Return [X, Y] of the center of cell containing provided text 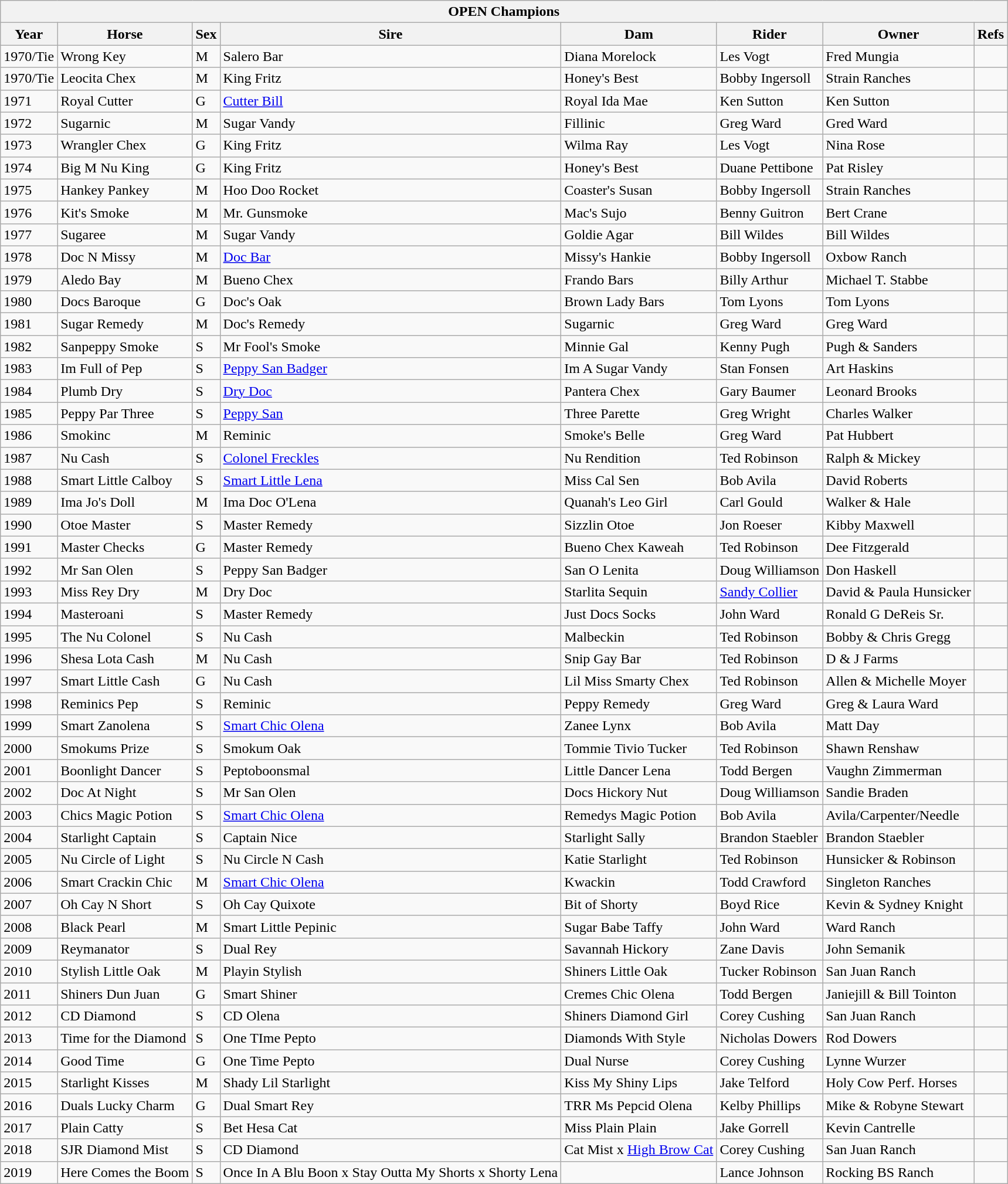
Refs [990, 34]
1998 [29, 704]
1971 [29, 101]
Leonard Brooks [898, 391]
1995 [29, 636]
Sandy Collier [769, 592]
Starlita Sequin [639, 592]
1989 [29, 503]
Year [29, 34]
Smart Crackin Chic [125, 882]
Smart Zanolena [125, 726]
Frando Bars [639, 280]
Sire [391, 34]
Horse [125, 34]
Cutter Bill [391, 101]
2017 [29, 1128]
Savannah Hickory [639, 949]
1981 [29, 324]
David & Paula Hunsicker [898, 592]
Bit of Shorty [639, 904]
Just Docs Socks [639, 614]
Michael T. Stabbe [898, 280]
Here Comes the Boom [125, 1172]
Leocita Chex [125, 79]
Captain Nice [391, 837]
Mr Fool's Smoke [391, 347]
CD Olena [391, 1016]
Sanpeppy Smoke [125, 347]
Dee Fitzgerald [898, 547]
Smart Little Pepinic [391, 927]
Coaster's Susan [639, 190]
2013 [29, 1039]
Pantera Chex [639, 391]
Oh Cay N Short [125, 904]
Bueno Chex [391, 280]
Goldie Agar [639, 235]
Sizzlin Otoe [639, 525]
1994 [29, 614]
Doc At Night [125, 793]
Singleton Ranches [898, 882]
Todd Crawford [769, 882]
D & J Farms [898, 659]
Sugar Remedy [125, 324]
Jon Roeser [769, 525]
Mac's Sujo [639, 212]
Dam [639, 34]
Im A Sugar Vandy [639, 369]
1980 [29, 302]
Kevin & Sydney Knight [898, 904]
Smoke's Belle [639, 436]
Tommie Tivio Tucker [639, 748]
2015 [29, 1083]
1978 [29, 257]
Carl Gould [769, 503]
2000 [29, 748]
Wrangler Chex [125, 145]
Kelby Phillips [769, 1105]
Colonel Freckles [391, 458]
1985 [29, 413]
One TIme Pepto [391, 1039]
Fillinic [639, 123]
1987 [29, 458]
Brown Lady Bars [639, 302]
Good Time [125, 1061]
Mike & Robyne Stewart [898, 1105]
Nina Rose [898, 145]
Janiejill & Bill Tointon [898, 994]
1983 [29, 369]
1990 [29, 525]
2019 [29, 1172]
John Semanik [898, 949]
Oxbow Ranch [898, 257]
Lynne Wurzer [898, 1061]
1977 [29, 235]
Time for the Diamond [125, 1039]
Otoe Master [125, 525]
1993 [29, 592]
Playin Stylish [391, 971]
Smart Shiner [391, 994]
1972 [29, 123]
Owner [898, 34]
Zane Davis [769, 949]
Shiners Dun Juan [125, 994]
Greg & Laura Ward [898, 704]
Mr. Gunsmoke [391, 212]
Kit's Smoke [125, 212]
Nu Rendition [639, 458]
Hunsicker & Robinson [898, 860]
Wilma Ray [639, 145]
Snip Gay Bar [639, 659]
Cremes Chic Olena [639, 994]
Hoo Doo Rocket [391, 190]
2005 [29, 860]
1976 [29, 212]
1997 [29, 681]
Avila/Carpenter/Needle [898, 815]
Plumb Dry [125, 391]
1991 [29, 547]
Quanah's Leo Girl [639, 503]
2018 [29, 1150]
Plain Catty [125, 1128]
Zanee Lynx [639, 726]
Boyd Rice [769, 904]
Gary Baumer [769, 391]
Rocking BS Ranch [898, 1172]
Jake Telford [769, 1083]
Reminics Pep [125, 704]
Holy Cow Perf. Horses [898, 1083]
2010 [29, 971]
Ronald G DeReis Sr. [898, 614]
2014 [29, 1061]
1979 [29, 280]
Smokum Oak [391, 748]
Greg Wright [769, 413]
Tucker Robinson [769, 971]
Once In A Blu Boon x Stay Outta My Shorts x Shorty Lena [391, 1172]
Allen & Michelle Moyer [898, 681]
Starlight Kisses [125, 1083]
Jake Gorrell [769, 1128]
Ima Jo's Doll [125, 503]
2004 [29, 837]
Pugh & Sanders [898, 347]
Bert Crane [898, 212]
Hankey Pankey [125, 190]
Three Parette [639, 413]
Kiss My Shiny Lips [639, 1083]
Master Checks [125, 547]
Billy Arthur [769, 280]
Black Pearl [125, 927]
Miss Rey Dry [125, 592]
2002 [29, 793]
Royal Cutter [125, 101]
Peppy Remedy [639, 704]
San O Lenita [639, 569]
Royal Ida Mae [639, 101]
Pat Hubbert [898, 436]
Cat Mist x High Brow Cat [639, 1150]
Doc Bar [391, 257]
Miss Plain Plain [639, 1128]
Dual Rey [391, 949]
Rod Dowers [898, 1039]
Oh Cay Quixote [391, 904]
1982 [29, 347]
Ralph & Mickey [898, 458]
1973 [29, 145]
Walker & Hale [898, 503]
1992 [29, 569]
Dual Nurse [639, 1061]
Shesa Lota Cash [125, 659]
Shiners Diamond Girl [639, 1016]
Bueno Chex Kaweah [639, 547]
1996 [29, 659]
Malbeckin [639, 636]
Starlight Sally [639, 837]
1975 [29, 190]
Nu Circle of Light [125, 860]
Charles Walker [898, 413]
2007 [29, 904]
Peptoboonsmal [391, 771]
The Nu Colonel [125, 636]
Diamonds With Style [639, 1039]
2003 [29, 815]
Doc N Missy [125, 257]
Little Dancer Lena [639, 771]
Reymanator [125, 949]
Pat Risley [898, 168]
2009 [29, 949]
Don Haskell [898, 569]
Smart Little Calboy [125, 480]
SJR Diamond Mist [125, 1150]
Docs Baroque [125, 302]
Bet Hesa Cat [391, 1128]
Peppy San [391, 413]
Rider [769, 34]
Nu Circle N Cash [391, 860]
David Roberts [898, 480]
1999 [29, 726]
OPEN Champions [504, 12]
Nicholas Dowers [769, 1039]
Kibby Maxwell [898, 525]
1984 [29, 391]
Fred Mungia [898, 56]
Gred Ward [898, 123]
1986 [29, 436]
1974 [29, 168]
Diana Morelock [639, 56]
Smokinc [125, 436]
Kenny Pugh [769, 347]
Dual Smart Rey [391, 1105]
Aledo Bay [125, 280]
Salero Bar [391, 56]
Sex [206, 34]
Missy's Hankie [639, 257]
Peppy Par Three [125, 413]
Vaughn Zimmerman [898, 771]
Shiners Little Oak [639, 971]
Sugar Babe Taffy [639, 927]
Stylish Little Oak [125, 971]
Smokums Prize [125, 748]
One Time Pepto [391, 1061]
Matt Day [898, 726]
Katie Starlight [639, 860]
Docs Hickory Nut [639, 793]
Art Haskins [898, 369]
2011 [29, 994]
Doc's Oak [391, 302]
Lil Miss Smarty Chex [639, 681]
Minnie Gal [639, 347]
Smart Little Cash [125, 681]
2012 [29, 1016]
Shady Lil Starlight [391, 1083]
2001 [29, 771]
Shawn Renshaw [898, 748]
Im Full of Pep [125, 369]
Masteroani [125, 614]
2006 [29, 882]
Benny Guitron [769, 212]
Duals Lucky Charm [125, 1105]
Ward Ranch [898, 927]
Duane Pettibone [769, 168]
Smart Little Lena [391, 480]
Wrong Key [125, 56]
2016 [29, 1105]
TRR Ms Pepcid Olena [639, 1105]
Ima Doc O'Lena [391, 503]
Bobby & Chris Gregg [898, 636]
Boonlight Dancer [125, 771]
Sandie Braden [898, 793]
Remedys Magic Potion [639, 815]
Stan Fonsen [769, 369]
Chics Magic Potion [125, 815]
Sugaree [125, 235]
Kevin Cantrelle [898, 1128]
Big M Nu King [125, 168]
Miss Cal Sen [639, 480]
Lance Johnson [769, 1172]
Doc's Remedy [391, 324]
Starlight Captain [125, 837]
Kwackin [639, 882]
2008 [29, 927]
1988 [29, 480]
